Extract the (x, y) coordinate from the center of the cell holding the provided text.  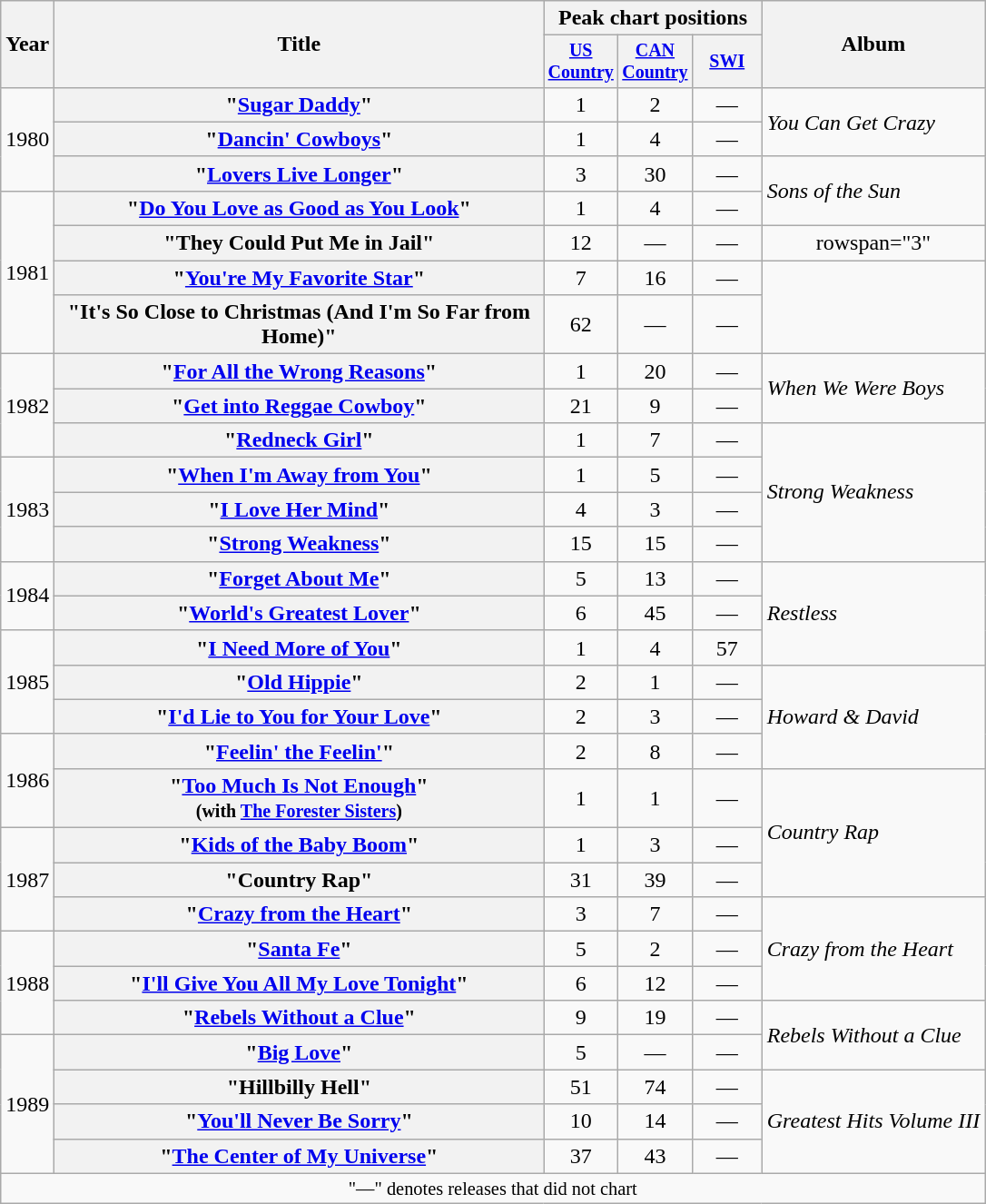
1987 (27, 880)
74 (656, 1087)
"Big Love" (300, 1052)
Rebels Without a Clue (873, 1035)
"Old Hippie" (300, 682)
1985 (27, 682)
51 (581, 1087)
Crazy from the Heart (873, 949)
"—" denotes releases that did not chart (493, 1189)
"Do You Love as Good as You Look" (300, 208)
"Hillbilly Hell" (300, 1087)
Restless (873, 613)
US Country (581, 62)
10 (581, 1121)
"Forget About Me" (300, 578)
39 (656, 880)
31 (581, 880)
"Dancin' Cowboys" (300, 139)
"It's So Close to Christmas (And I'm So Far from Home)" (300, 325)
1988 (27, 983)
"Rebels Without a Clue" (300, 1018)
When We Were Boys (873, 389)
"Strong Weakness" (300, 544)
"World's Greatest Lover" (300, 613)
"Country Rap" (300, 880)
"Crazy from the Heart" (300, 914)
"Kids of the Baby Boom" (300, 845)
"You'll Never Be Sorry" (300, 1121)
"For All the Wrong Reasons" (300, 371)
Album (873, 44)
62 (581, 325)
"They Could Put Me in Jail" (300, 243)
Peak chart positions (653, 18)
"I Need More of You" (300, 647)
14 (656, 1121)
CAN Country (656, 62)
8 (656, 751)
30 (656, 173)
13 (656, 578)
19 (656, 1018)
"I Love Her Mind" (300, 509)
45 (656, 613)
1984 (27, 596)
"You're My Favorite Star" (300, 278)
"Feelin' the Feelin'" (300, 751)
20 (656, 371)
"The Center of My Universe" (300, 1156)
Strong Weakness (873, 492)
"Get into Reggae Cowboy" (300, 406)
Year (27, 44)
43 (656, 1156)
"Sugar Daddy" (300, 104)
"Lovers Live Longer" (300, 173)
1982 (27, 406)
Title (300, 44)
16 (656, 278)
1989 (27, 1104)
"When I'm Away from You" (300, 475)
"Too Much Is Not Enough"(with The Forester Sisters) (300, 797)
rowspan="3" (873, 243)
"Santa Fe" (300, 949)
"Redneck Girl" (300, 440)
1983 (27, 509)
37 (581, 1156)
1986 (27, 781)
Greatest Hits Volume III (873, 1121)
Howard & David (873, 716)
21 (581, 406)
1980 (27, 139)
"I'll Give You All My Love Tonight" (300, 983)
1981 (27, 272)
57 (726, 647)
You Can Get Crazy (873, 122)
Sons of the Sun (873, 191)
SWI (726, 62)
"I'd Lie to You for Your Love" (300, 716)
Country Rap (873, 832)
